Pinpoint the cell where the given text exists, returning its (X, Y) midpoint coordinate. 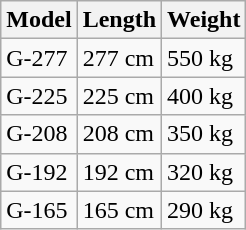
G-225 (39, 96)
290 kg (204, 210)
400 kg (204, 96)
277 cm (119, 58)
350 kg (204, 134)
550 kg (204, 58)
Weight (204, 20)
G-165 (39, 210)
320 kg (204, 172)
225 cm (119, 96)
Model (39, 20)
165 cm (119, 210)
192 cm (119, 172)
208 cm (119, 134)
G-192 (39, 172)
G-208 (39, 134)
G-277 (39, 58)
Length (119, 20)
